Detect which cell encompasses the target text, then output its (x, y) center coordinate. 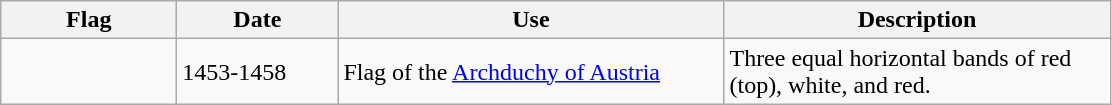
Use (531, 20)
Flag of the Archduchy of Austria (531, 72)
Date (258, 20)
Three equal horizontal bands of red (top), white, and red. (917, 72)
1453-1458 (258, 72)
Flag (89, 20)
Description (917, 20)
